Find where the given text appears and provide that cell's center as [X, Y] coordinate. 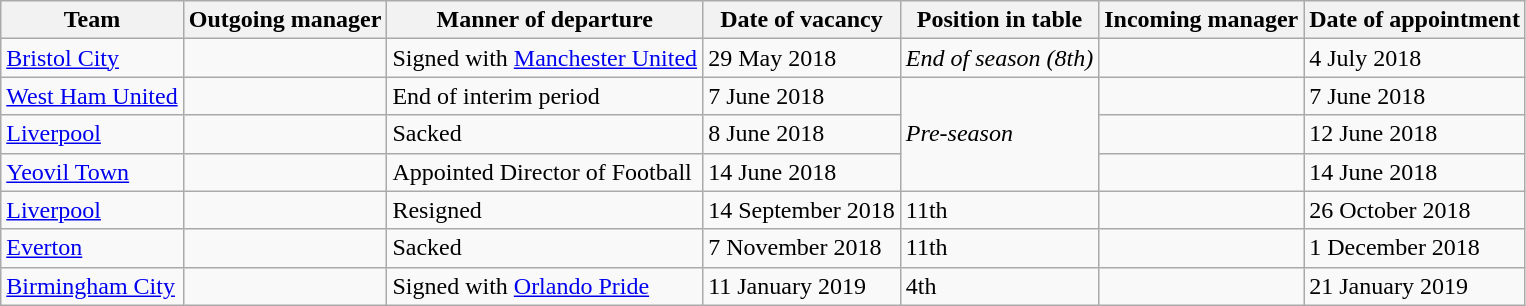
Appointed Director of Football [545, 172]
Team [92, 20]
Resigned [545, 210]
Pre-season [999, 134]
End of interim period [545, 96]
West Ham United [92, 96]
Position in table [999, 20]
29 May 2018 [802, 58]
14 September 2018 [802, 210]
Everton [92, 248]
Signed with Orlando Pride [545, 286]
1 December 2018 [1415, 248]
Bristol City [92, 58]
Outgoing manager [285, 20]
21 January 2019 [1415, 286]
Date of appointment [1415, 20]
4 July 2018 [1415, 58]
4th [999, 286]
Date of vacancy [802, 20]
Birmingham City [92, 286]
Incoming manager [1202, 20]
End of season (8th) [999, 58]
11 January 2019 [802, 286]
Manner of departure [545, 20]
Signed with Manchester United [545, 58]
12 June 2018 [1415, 134]
26 October 2018 [1415, 210]
7 November 2018 [802, 248]
Yeovil Town [92, 172]
8 June 2018 [802, 134]
